Output the [x, y] coordinate of the center of the cell containing the given text.  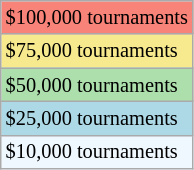
$25,000 tournaments [97, 118]
$75,000 tournaments [97, 51]
$100,000 tournaments [97, 17]
$10,000 tournaments [97, 152]
$50,000 tournaments [97, 85]
